Scan for the cell matching the given text and deliver its [X, Y] coordinate at center. 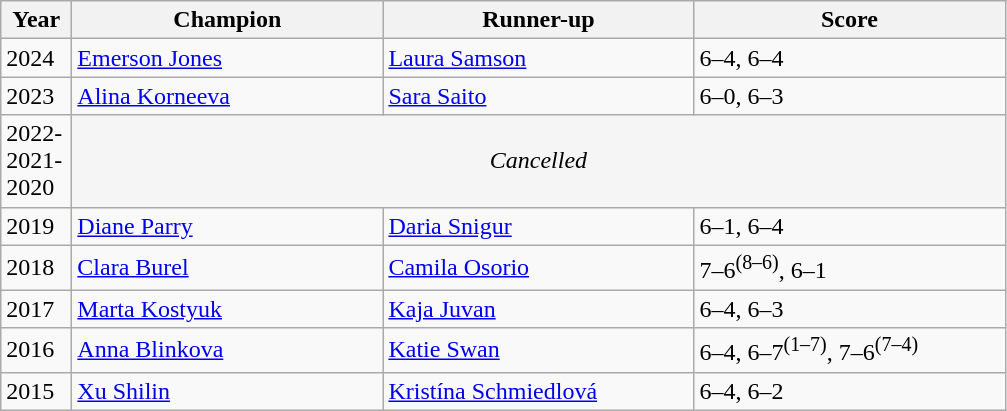
7–6(8–6), 6–1 [850, 268]
6–0, 6–3 [850, 96]
2019 [36, 226]
Clara Burel [228, 268]
Xu Shilin [228, 391]
2016 [36, 350]
Marta Kostyuk [228, 309]
Kaja Juvan [538, 309]
6–1, 6–4 [850, 226]
Emerson Jones [228, 58]
2023 [36, 96]
Score [850, 20]
2018 [36, 268]
Champion [228, 20]
2022-2021-2020 [36, 161]
Year [36, 20]
Diane Parry [228, 226]
6–4, 6–7(1–7), 7–6(7–4) [850, 350]
2015 [36, 391]
Daria Snigur [538, 226]
6–4, 6–2 [850, 391]
Alina Korneeva [228, 96]
6–4, 6–4 [850, 58]
Kristína Schmiedlová [538, 391]
2024 [36, 58]
Camila Osorio [538, 268]
6–4, 6–3 [850, 309]
Sara Saito [538, 96]
Anna Blinkova [228, 350]
2017 [36, 309]
Runner-up [538, 20]
Laura Samson [538, 58]
Cancelled [538, 161]
Katie Swan [538, 350]
